Detect which cell encompasses the target text, then output its [x, y] center coordinate. 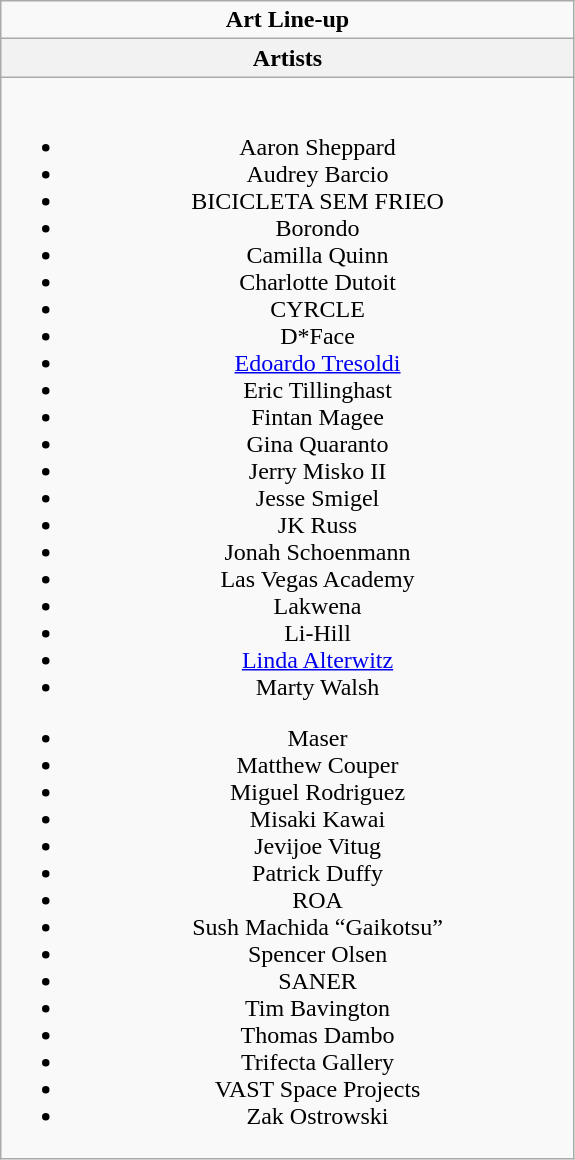
Art Line-up [288, 20]
Artists [288, 58]
